Determine the (X, Y) coordinate at the center of the cell enclosing the given text.  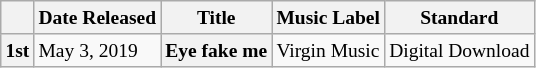
Date Released (98, 18)
Eye fake me (216, 50)
May 3, 2019 (98, 50)
Title (216, 18)
Virgin Music (328, 50)
Digital Download (460, 50)
1st (18, 50)
Music Label (328, 18)
Standard (460, 18)
